Locate the cell with the specified text and output its [X, Y] center coordinate. 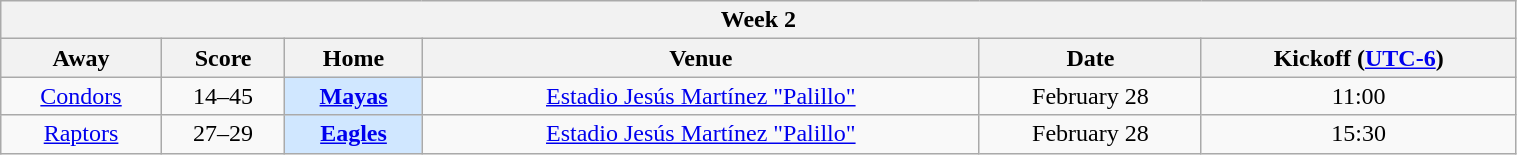
27–29 [222, 134]
Date [1090, 58]
14–45 [222, 96]
Raptors [82, 134]
15:30 [1358, 134]
Mayas [354, 96]
Condors [82, 96]
Kickoff (UTC-6) [1358, 58]
Week 2 [758, 20]
Venue [700, 58]
11:00 [1358, 96]
Score [222, 58]
Away [82, 58]
Eagles [354, 134]
Home [354, 58]
